Return the [x, y] coordinate for the center point of the cell that contains the specified text.  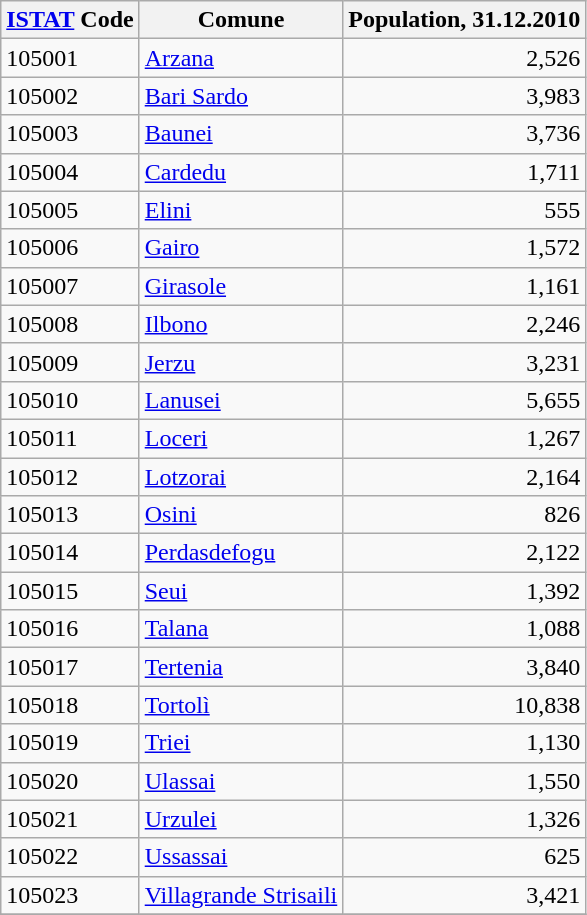
826 [464, 515]
1,572 [464, 248]
5,655 [464, 400]
105016 [70, 629]
1,326 [464, 819]
105011 [70, 438]
105013 [70, 515]
2,526 [464, 58]
Osini [241, 515]
Arzana [241, 58]
625 [464, 857]
Urzulei [241, 819]
1,130 [464, 743]
105023 [70, 895]
Lanusei [241, 400]
Girasole [241, 286]
555 [464, 210]
105022 [70, 857]
1,088 [464, 629]
105020 [70, 781]
105017 [70, 667]
105019 [70, 743]
105001 [70, 58]
3,231 [464, 362]
1,267 [464, 438]
Lotzorai [241, 477]
105003 [70, 134]
Elini [241, 210]
1,161 [464, 286]
Seui [241, 591]
2,122 [464, 553]
3,983 [464, 96]
3,840 [464, 667]
105002 [70, 96]
Jerzu [241, 362]
105006 [70, 248]
Loceri [241, 438]
Bari Sardo [241, 96]
105009 [70, 362]
2,164 [464, 477]
3,421 [464, 895]
1,392 [464, 591]
105005 [70, 210]
Tertenia [241, 667]
Comune [241, 20]
105004 [70, 172]
Baunei [241, 134]
Tortolì [241, 705]
105018 [70, 705]
105021 [70, 819]
1,550 [464, 781]
Perdasdefogu [241, 553]
105010 [70, 400]
Gairo [241, 248]
Population, 31.12.2010 [464, 20]
ISTAT Code [70, 20]
Cardedu [241, 172]
105008 [70, 324]
Villagrande Strisaili [241, 895]
105012 [70, 477]
Ilbono [241, 324]
105007 [70, 286]
Talana [241, 629]
3,736 [464, 134]
Ussassai [241, 857]
2,246 [464, 324]
105015 [70, 591]
1,711 [464, 172]
Triei [241, 743]
Ulassai [241, 781]
10,838 [464, 705]
105014 [70, 553]
